Determine the (X, Y) coordinate at the center of the cell enclosing the given text.  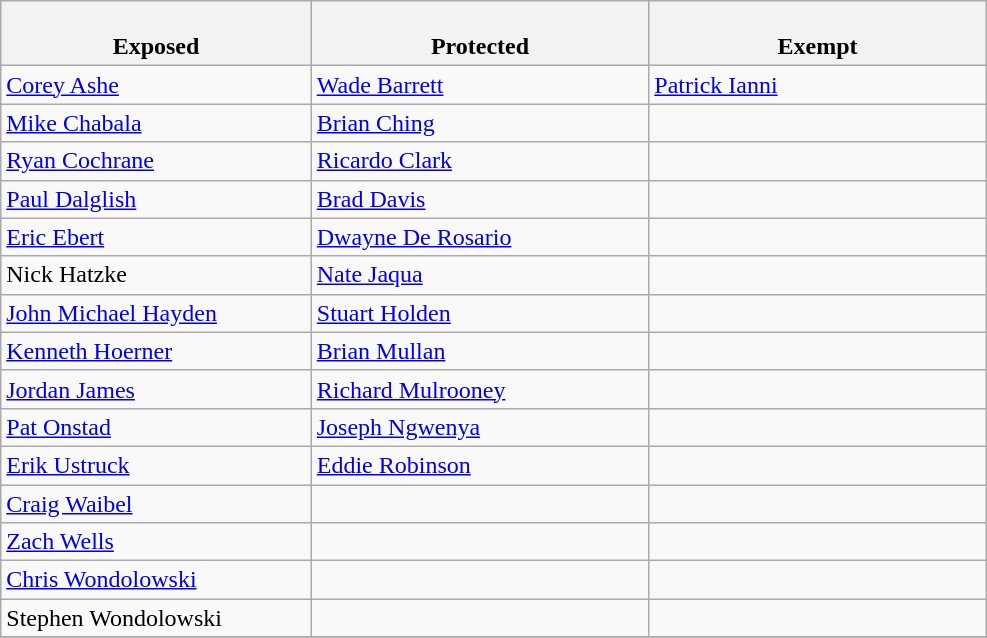
Eric Ebert (156, 237)
Ryan Cochrane (156, 161)
Nick Hatzke (156, 275)
Brian Ching (480, 123)
Richard Mulrooney (480, 389)
Corey Ashe (156, 85)
Zach Wells (156, 542)
Kenneth Hoerner (156, 351)
Paul Dalglish (156, 199)
Jordan James (156, 389)
Pat Onstad (156, 427)
Brad Davis (480, 199)
Stuart Holden (480, 313)
Mike Chabala (156, 123)
Chris Wondolowski (156, 580)
Craig Waibel (156, 503)
Protected (480, 34)
Erik Ustruck (156, 465)
Exempt (818, 34)
Eddie Robinson (480, 465)
Exposed (156, 34)
Nate Jaqua (480, 275)
John Michael Hayden (156, 313)
Stephen Wondolowski (156, 618)
Dwayne De Rosario (480, 237)
Ricardo Clark (480, 161)
Patrick Ianni (818, 85)
Joseph Ngwenya (480, 427)
Brian Mullan (480, 351)
Wade Barrett (480, 85)
